Locate the cell with the specified text and output its (X, Y) center coordinate. 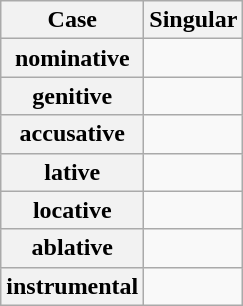
accusative (72, 134)
genitive (72, 96)
locative (72, 210)
Case (72, 20)
nominative (72, 58)
lative (72, 172)
Singular (194, 20)
ablative (72, 248)
instrumental (72, 286)
